Provide the (X, Y) coordinate of the cell's center where the given text is located.  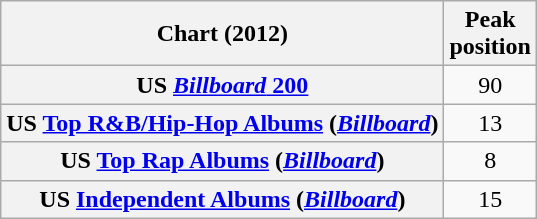
13 (490, 123)
Chart (2012) (222, 34)
Peakposition (490, 34)
90 (490, 85)
8 (490, 161)
US Top R&B/Hip-Hop Albums (Billboard) (222, 123)
15 (490, 199)
US Billboard 200 (222, 85)
US Independent Albums (Billboard) (222, 199)
US Top Rap Albums (Billboard) (222, 161)
